Search for the cell housing the specified text and yield its [x, y] center coordinate. 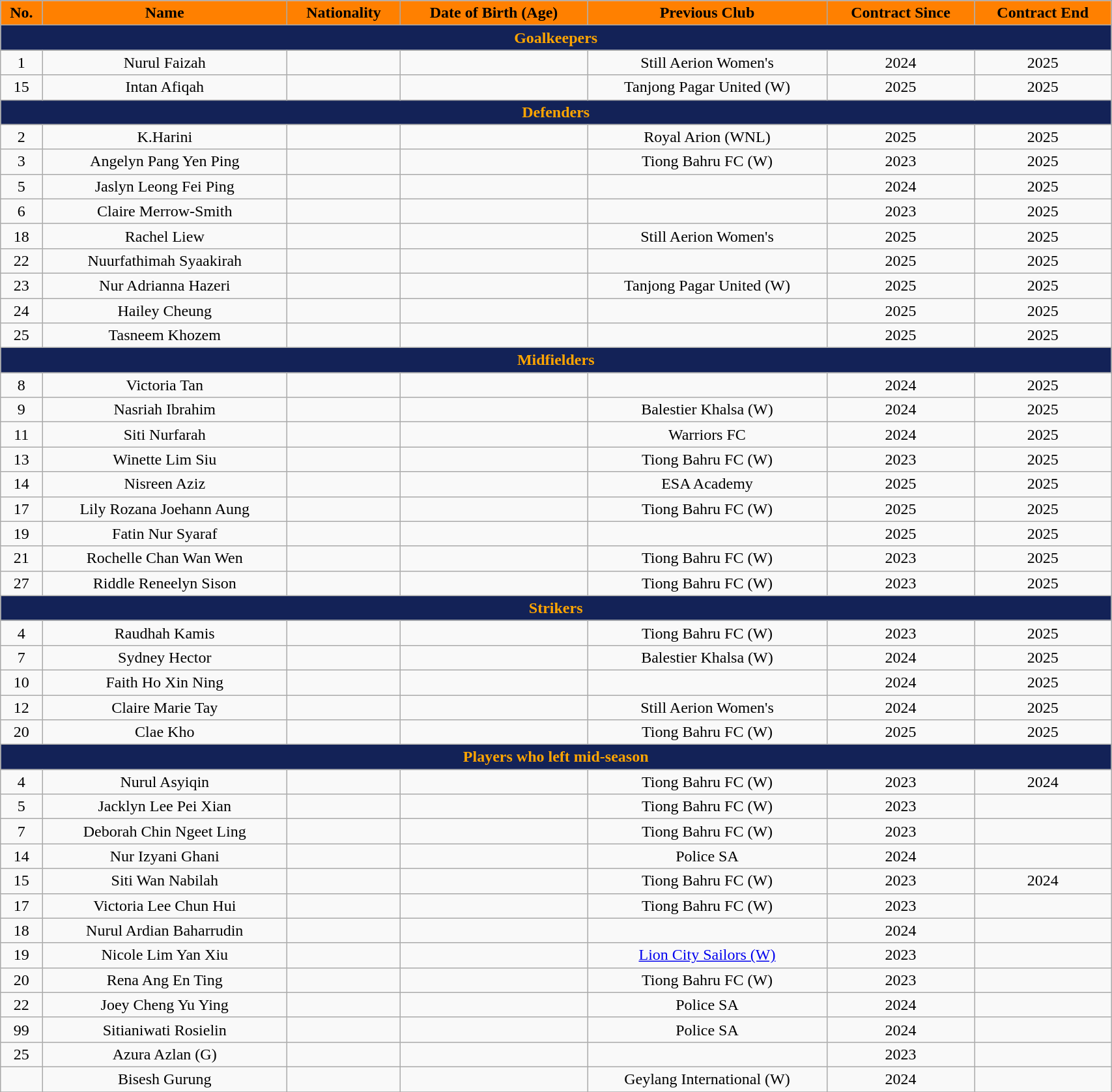
Midfielders [556, 360]
11 [21, 435]
Deborah Chin Ngeet Ling [165, 831]
Players who left mid-season [556, 757]
Nationality [344, 13]
Name [165, 13]
Rena Ang En Ting [165, 980]
Siti Wan Nabilah [165, 881]
Jacklyn Lee Pei Xian [165, 807]
13 [21, 459]
Clae Kho [165, 732]
Nisreen Aziz [165, 484]
Tasneem Khozem [165, 336]
Rachel Liew [165, 236]
ESA Academy [707, 484]
Geylang International (W) [707, 1079]
Intan Afiqah [165, 87]
Azura Azlan (G) [165, 1054]
3 [21, 162]
Nuurfathimah Syaakirah [165, 261]
24 [21, 311]
Bisesh Gurung [165, 1079]
Angelyn Pang Yen Ping [165, 162]
Jaslyn Leong Fei Ping [165, 186]
Faith Ho Xin Ning [165, 682]
Sitianiwati Rosielin [165, 1029]
Contract Since [900, 13]
Nur Izyani Ghani [165, 856]
6 [21, 211]
1 [21, 63]
Hailey Cheung [165, 311]
Nasriah Ibrahim [165, 410]
Riddle Reneelyn Sison [165, 583]
Defenders [556, 112]
Strikers [556, 608]
Winette Lim Siu [165, 459]
27 [21, 583]
Sydney Hector [165, 657]
Date of Birth (Age) [494, 13]
Royal Arion (WNL) [707, 137]
Victoria Lee Chun Hui [165, 906]
No. [21, 13]
23 [21, 285]
Raudhah Kamis [165, 633]
K.Harini [165, 137]
Claire Merrow-Smith [165, 211]
Nurul Faizah [165, 63]
Nicole Lim Yan Xiu [165, 955]
Contract End [1043, 13]
Fatin Nur Syaraf [165, 534]
Nurul Asyiqin [165, 782]
Siti Nurfarah [165, 435]
9 [21, 410]
99 [21, 1029]
Victoria Tan [165, 385]
10 [21, 682]
Nurul Ardian Baharrudin [165, 930]
Claire Marie Tay [165, 707]
Previous Club [707, 13]
8 [21, 385]
Rochelle Chan Wan Wen [165, 558]
21 [21, 558]
Joey Cheng Yu Ying [165, 1005]
Nur Adrianna Hazeri [165, 285]
Lily Rozana Joehann Aung [165, 509]
Lion City Sailors (W) [707, 955]
12 [21, 707]
2 [21, 137]
Goalkeepers [556, 38]
Warriors FC [707, 435]
